Provide the [X, Y] coordinate of the cell's center where the given text is located.  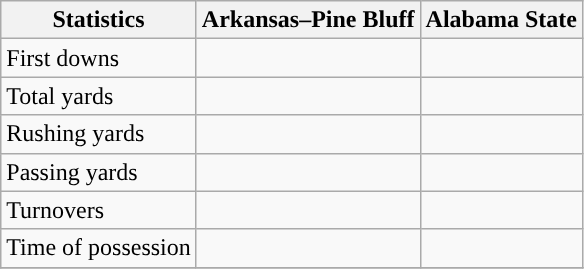
Statistics [99, 20]
First downs [99, 58]
Rushing yards [99, 134]
Alabama State [501, 20]
Arkansas–Pine Bluff [308, 20]
Time of possession [99, 248]
Turnovers [99, 210]
Total yards [99, 96]
Passing yards [99, 172]
